Detect which cell encompasses the target text, then output its (x, y) center coordinate. 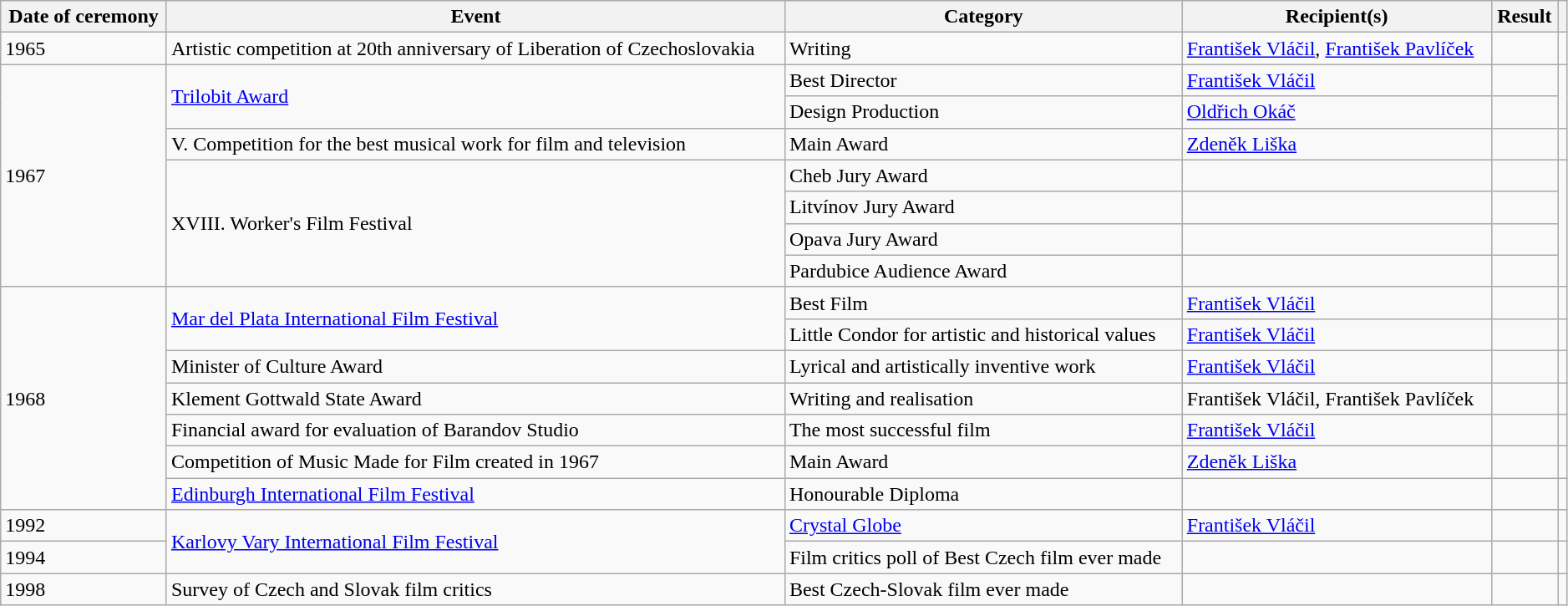
Financial award for evaluation of Barandov Studio (475, 430)
Litvínov Jury Award (983, 207)
Writing and realisation (983, 399)
Event (475, 17)
Little Condor for artistic and historical values (983, 334)
1965 (84, 48)
Date of ceremony (84, 17)
Edinburgh International Film Festival (475, 494)
Mar del Plata International Film Festival (475, 318)
Competition of Music Made for Film created in 1967 (475, 462)
Cheb Jury Award (983, 176)
Artistic competition at 20th anniversary of Liberation of Czechoslovakia (475, 48)
Trilobit Award (475, 96)
Result (1525, 17)
1994 (84, 558)
1967 (84, 176)
1998 (84, 589)
Category (983, 17)
Minister of Culture Award (475, 366)
The most successful film (983, 430)
Best Director (983, 80)
Film critics poll of Best Czech film ever made (983, 558)
Klement Gottwald State Award (475, 399)
Recipient(s) (1337, 17)
XVIII. Worker's Film Festival (475, 223)
Pardubice Audience Award (983, 271)
Best Czech-Slovak film ever made (983, 589)
Crystal Globe (983, 526)
1992 (84, 526)
Oldřich Okáč (1337, 112)
Survey of Czech and Slovak film critics (475, 589)
V. Competition for the best musical work for film and television (475, 144)
1968 (84, 398)
Writing (983, 48)
Honourable Diploma (983, 494)
Karlovy Vary International Film Festival (475, 542)
Opava Jury Award (983, 239)
Best Film (983, 303)
Lyrical and artistically inventive work (983, 366)
Design Production (983, 112)
